Locate the cell with the specified text and output its [X, Y] center coordinate. 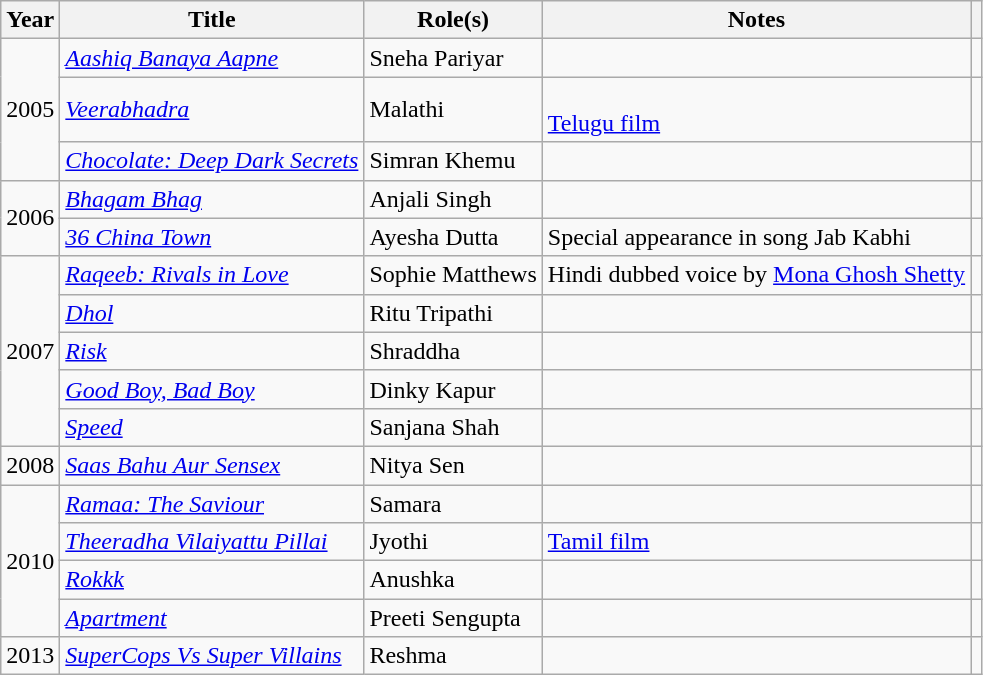
Apartment [212, 618]
Telugu film [756, 110]
Veerabhadra [212, 110]
Saas Bahu Aur Sensex [212, 465]
2006 [30, 218]
Year [30, 20]
Ramaa: The Saviour [212, 503]
Dinky Kapur [453, 389]
SuperCops Vs Super Villains [212, 656]
36 China Town [212, 237]
Chocolate: Deep Dark Secrets [212, 161]
Aashiq Banaya Aapne [212, 58]
Bhagam Bhag [212, 199]
Tamil film [756, 542]
Simran Khemu [453, 161]
2013 [30, 656]
Good Boy, Bad Boy [212, 389]
Anjali Singh [453, 199]
Speed [212, 427]
Sanjana Shah [453, 427]
2005 [30, 110]
Special appearance in song Jab Kabhi [756, 237]
Notes [756, 20]
Dhol [212, 313]
Role(s) [453, 20]
Anushka [453, 580]
Risk [212, 351]
Nitya Sen [453, 465]
Malathi [453, 110]
2007 [30, 351]
Preeti Sengupta [453, 618]
Shraddha [453, 351]
Hindi dubbed voice by Mona Ghosh Shetty [756, 275]
Theeradha Vilaiyattu Pillai [212, 542]
2008 [30, 465]
Sneha Pariyar [453, 58]
Jyothi [453, 542]
Title [212, 20]
Rokkk [212, 580]
Ayesha Dutta [453, 237]
Reshma [453, 656]
Samara [453, 503]
Ritu Tripathi [453, 313]
2010 [30, 560]
Raqeeb: Rivals in Love [212, 275]
Sophie Matthews [453, 275]
